Return (X, Y) of the center of cell containing provided text 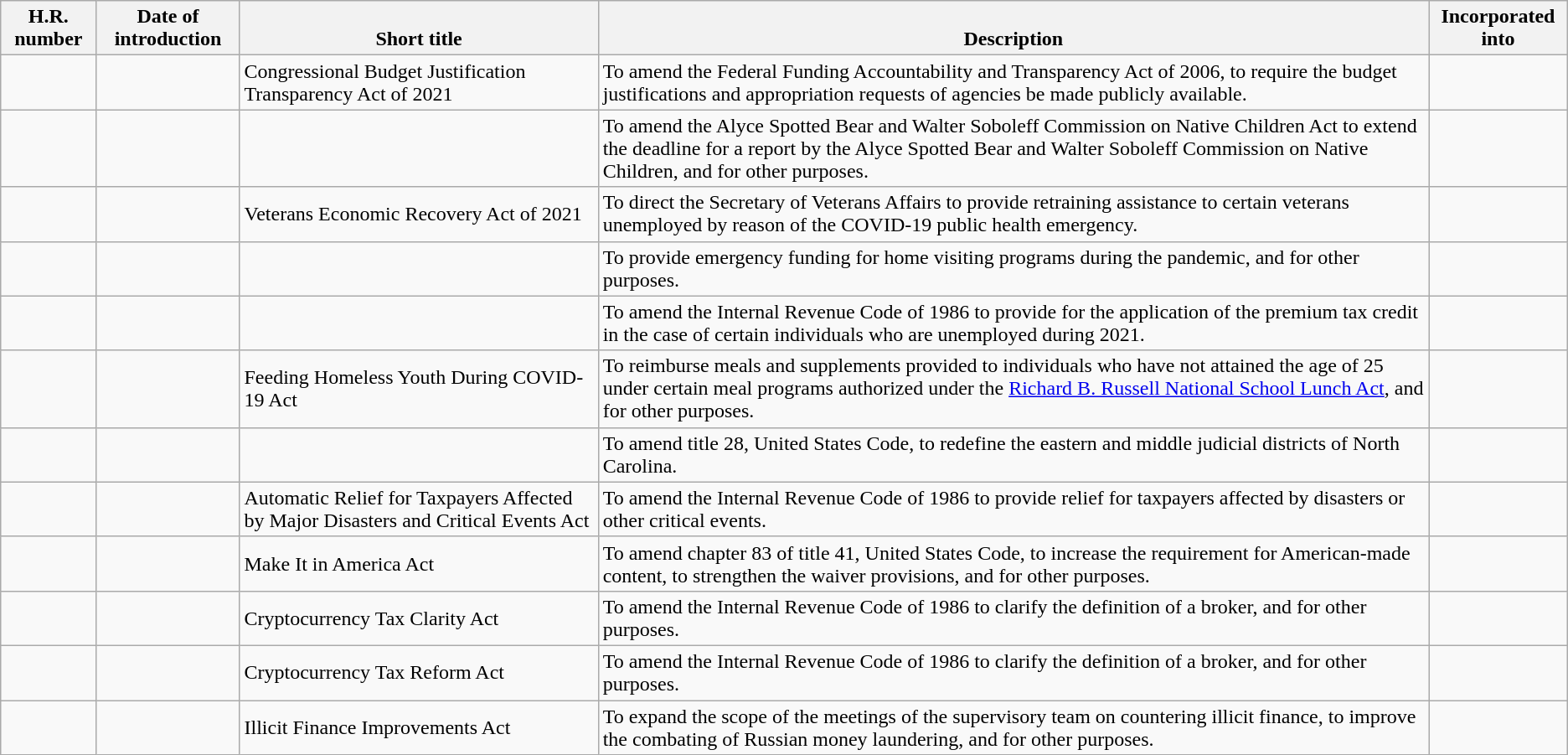
Feeding Homeless Youth During COVID-19 Act (419, 389)
Date of introduction (168, 28)
Illicit Finance Improvements Act (419, 727)
Description (1014, 28)
To amend title 28, United States Code, to redefine the eastern and middle judicial districts of North Carolina. (1014, 454)
To provide emergency funding for home visiting programs during the pandemic, and for other purposes. (1014, 268)
H.R. number (49, 28)
Incorporated into (1498, 28)
Make It in America Act (419, 563)
Short title (419, 28)
Cryptocurrency Tax Reform Act (419, 672)
Automatic Relief for Taxpayers Affected by Major Disasters and Critical Events Act (419, 509)
Congressional Budget Justification Transparency Act of 2021 (419, 82)
Veterans Economic Recovery Act of 2021 (419, 215)
Cryptocurrency Tax Clarity Act (419, 618)
To amend the Internal Revenue Code of 1986 to provide relief for taxpayers affected by disasters or other critical events. (1014, 509)
